Scan for the cell matching the given text and deliver its (x, y) coordinate at center. 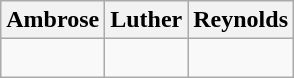
Reynolds (241, 20)
Ambrose (53, 20)
Luther (146, 20)
